Search for the cell housing the specified text and yield its (X, Y) center coordinate. 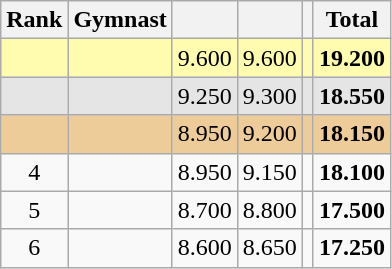
9.150 (270, 172)
17.500 (352, 210)
18.150 (352, 134)
4 (34, 172)
8.650 (270, 248)
18.100 (352, 172)
17.250 (352, 248)
18.550 (352, 96)
5 (34, 210)
8.800 (270, 210)
Gymnast (120, 20)
9.200 (270, 134)
8.600 (204, 248)
Rank (34, 20)
6 (34, 248)
9.300 (270, 96)
8.700 (204, 210)
19.200 (352, 58)
9.250 (204, 96)
Total (352, 20)
